Scan for the cell matching the given text and deliver its (x, y) coordinate at center. 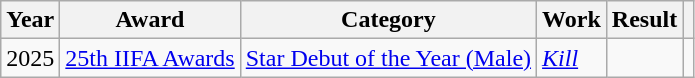
Work (572, 20)
Star Debut of the Year (Male) (388, 58)
Category (388, 20)
Award (150, 20)
Year (30, 20)
25th IIFA Awards (150, 58)
Result (644, 20)
Kill (572, 58)
2025 (30, 58)
